Return (X, Y) of the center of cell containing provided text 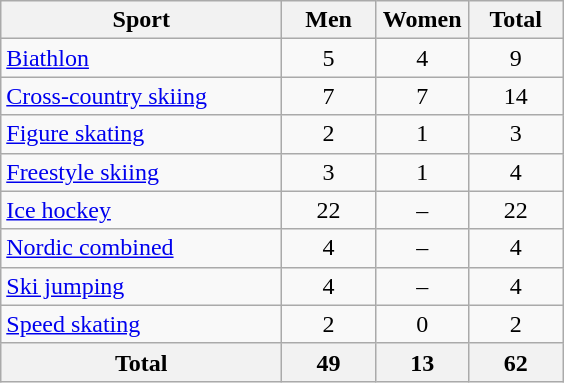
9 (516, 58)
5 (329, 58)
Freestyle skiing (142, 172)
Figure skating (142, 134)
Speed skating (142, 324)
0 (422, 324)
49 (329, 362)
Women (422, 20)
Men (329, 20)
13 (422, 362)
Cross-country skiing (142, 96)
14 (516, 96)
62 (516, 362)
Ski jumping (142, 286)
Sport (142, 20)
Ice hockey (142, 210)
Biathlon (142, 58)
Nordic combined (142, 248)
